From the cell containing the given text, extract its center point as (x, y) coordinate. 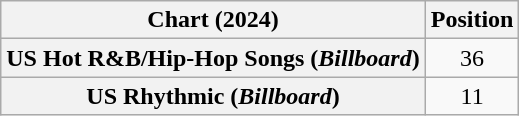
11 (472, 96)
Chart (2024) (213, 20)
US Rhythmic (Billboard) (213, 96)
36 (472, 58)
Position (472, 20)
US Hot R&B/Hip-Hop Songs (Billboard) (213, 58)
